Extract the (x, y) coordinate from the center of the cell holding the provided text.  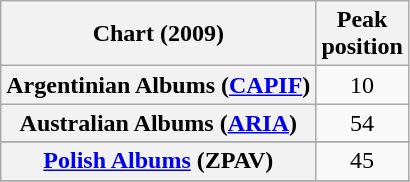
54 (362, 123)
Chart (2009) (158, 34)
Argentinian Albums (CAPIF) (158, 85)
45 (362, 161)
Australian Albums (ARIA) (158, 123)
10 (362, 85)
Peak position (362, 34)
Polish Albums (ZPAV) (158, 161)
